Provide the (x, y) coordinate of the cell's center where the given text is located.  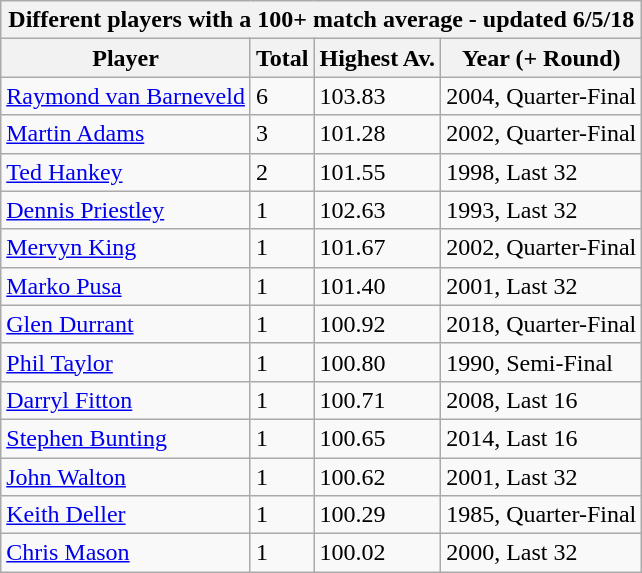
100.02 (378, 553)
101.40 (378, 286)
1993, Last 32 (542, 210)
100.29 (378, 515)
Dennis Priestley (126, 210)
Mervyn King (126, 248)
100.71 (378, 400)
102.63 (378, 210)
Ted Hankey (126, 172)
103.83 (378, 96)
Chris Mason (126, 553)
1985, Quarter-Final (542, 515)
2018, Quarter-Final (542, 324)
1990, Semi-Final (542, 362)
6 (282, 96)
Keith Deller (126, 515)
2004, Quarter-Final (542, 96)
101.28 (378, 134)
John Walton (126, 477)
Phil Taylor (126, 362)
Glen Durrant (126, 324)
100.62 (378, 477)
Martin Adams (126, 134)
2 (282, 172)
Stephen Bunting (126, 438)
101.67 (378, 248)
Marko Pusa (126, 286)
100.92 (378, 324)
Total (282, 58)
2014, Last 16 (542, 438)
2008, Last 16 (542, 400)
Highest Av. (378, 58)
3 (282, 134)
Different players with a 100+ match average - updated 6/5/18 (322, 20)
100.80 (378, 362)
Player (126, 58)
Raymond van Barneveld (126, 96)
Darryl Fitton (126, 400)
1998, Last 32 (542, 172)
Year (+ Round) (542, 58)
100.65 (378, 438)
2000, Last 32 (542, 553)
101.55 (378, 172)
